For the text-containing cell, return its midpoint in (x, y) coordinate format. 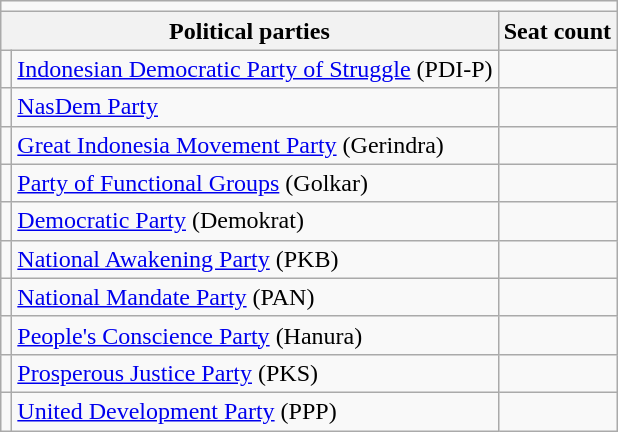
NasDem Party (255, 107)
United Development Party (PPP) (255, 411)
Democratic Party (Demokrat) (255, 221)
Prosperous Justice Party (PKS) (255, 373)
National Mandate Party (PAN) (255, 297)
Party of Functional Groups (Golkar) (255, 183)
Political parties (250, 31)
People's Conscience Party (Hanura) (255, 335)
Great Indonesia Movement Party (Gerindra) (255, 145)
Indonesian Democratic Party of Struggle (PDI-P) (255, 69)
Seat count (557, 31)
National Awakening Party (PKB) (255, 259)
